Extract the (X, Y) coordinate from the center of the cell holding the provided text.  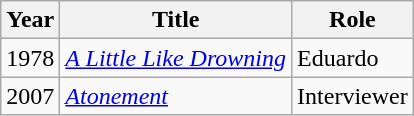
2007 (30, 96)
Eduardo (353, 58)
Role (353, 20)
A Little Like Drowning (176, 58)
Atonement (176, 96)
Interviewer (353, 96)
1978 (30, 58)
Year (30, 20)
Title (176, 20)
